Locate the cell with the specified text and output its [x, y] center coordinate. 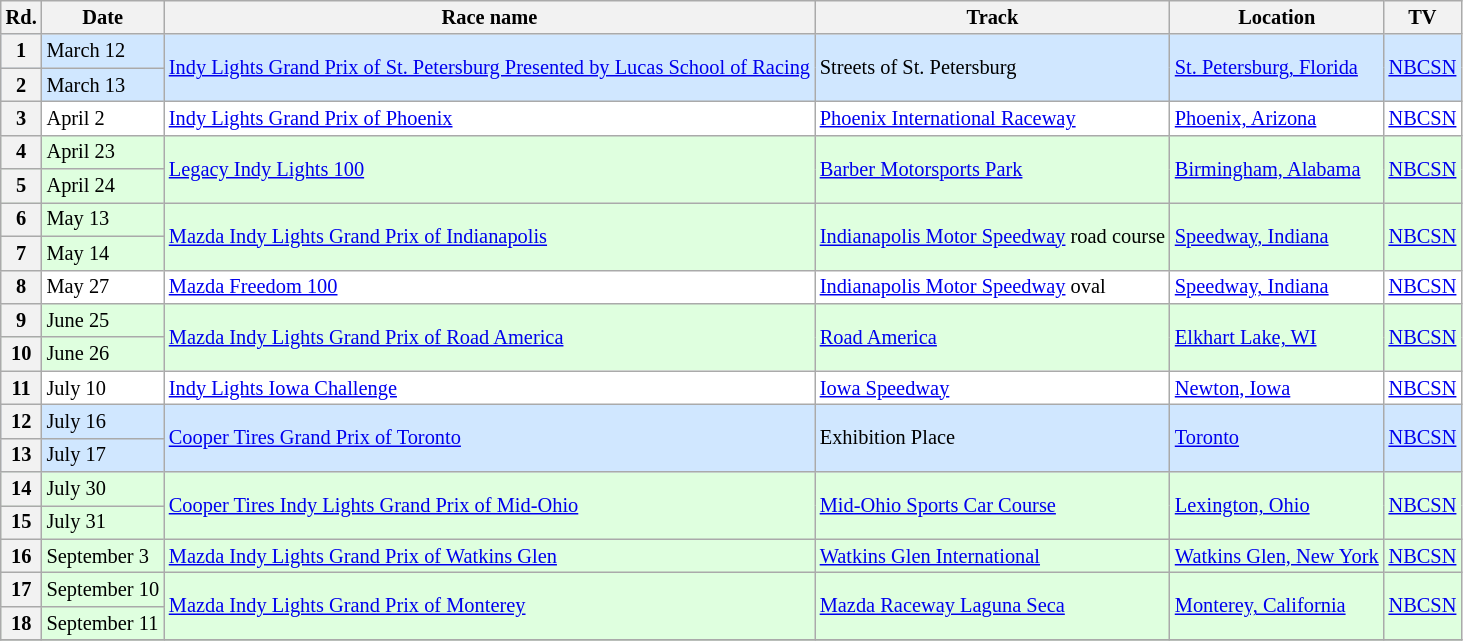
Newton, Iowa [1277, 388]
TV [1423, 17]
3 [22, 118]
1 [22, 51]
6 [22, 219]
Monterey, California [1277, 606]
April 24 [103, 186]
Mazda Freedom 100 [490, 287]
Barber Motorsports Park [992, 168]
Date [103, 17]
2 [22, 85]
June 26 [103, 354]
Birmingham, Alabama [1277, 168]
Cooper Tires Indy Lights Grand Prix of Mid-Ohio [490, 506]
Mazda Indy Lights Grand Prix of Watkins Glen [490, 556]
Mid-Ohio Sports Car Course [992, 506]
Rd. [22, 17]
Iowa Speedway [992, 388]
Watkins Glen International [992, 556]
Cooper Tires Grand Prix of Toronto [490, 438]
Legacy Indy Lights 100 [490, 168]
Track [992, 17]
5 [22, 186]
Phoenix International Raceway [992, 118]
7 [22, 253]
Road America [992, 336]
8 [22, 287]
March 13 [103, 85]
Indy Lights Grand Prix of St. Petersburg Presented by Lucas School of Racing [490, 68]
September 3 [103, 556]
Toronto [1277, 438]
Watkins Glen, New York [1277, 556]
July 31 [103, 522]
Elkhart Lake, WI [1277, 336]
July 17 [103, 455]
10 [22, 354]
May 14 [103, 253]
4 [22, 152]
Indianapolis Motor Speedway road course [992, 236]
Race name [490, 17]
Streets of St. Petersburg [992, 68]
Indianapolis Motor Speedway oval [992, 287]
14 [22, 489]
Location [1277, 17]
15 [22, 522]
Mazda Indy Lights Grand Prix of Road America [490, 336]
July 30 [103, 489]
Mazda Indy Lights Grand Prix of Monterey [490, 606]
16 [22, 556]
13 [22, 455]
Phoenix, Arizona [1277, 118]
April 23 [103, 152]
July 16 [103, 421]
12 [22, 421]
Indy Lights Iowa Challenge [490, 388]
Lexington, Ohio [1277, 506]
Mazda Indy Lights Grand Prix of Indianapolis [490, 236]
September 10 [103, 589]
May 27 [103, 287]
9 [22, 320]
17 [22, 589]
September 11 [103, 623]
May 13 [103, 219]
April 2 [103, 118]
18 [22, 623]
St. Petersburg, Florida [1277, 68]
July 10 [103, 388]
Mazda Raceway Laguna Seca [992, 606]
11 [22, 388]
Exhibition Place [992, 438]
March 12 [103, 51]
June 25 [103, 320]
Indy Lights Grand Prix of Phoenix [490, 118]
